Provide the (x, y) coordinate of the cell's center where the given text is located.  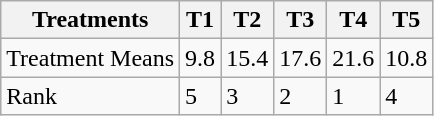
Treatment Means (90, 58)
9.8 (200, 58)
5 (200, 96)
17.6 (300, 58)
2 (300, 96)
Rank (90, 96)
1 (354, 96)
T4 (354, 20)
T5 (406, 20)
21.6 (354, 58)
15.4 (248, 58)
T1 (200, 20)
10.8 (406, 58)
T2 (248, 20)
3 (248, 96)
T3 (300, 20)
4 (406, 96)
Treatments (90, 20)
